Pinpoint the cell where the given text exists, returning its [X, Y] midpoint coordinate. 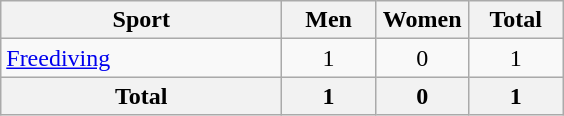
Women [422, 20]
Sport [142, 20]
Freediving [142, 58]
Men [329, 20]
